For the text-containing cell, return its midpoint in (x, y) coordinate format. 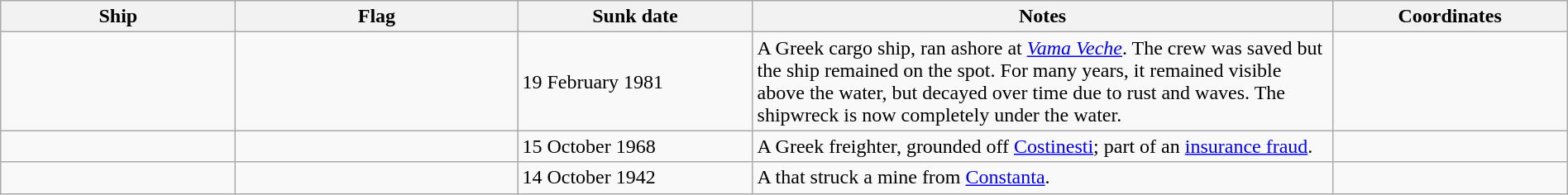
14 October 1942 (635, 178)
Ship (118, 17)
15 October 1968 (635, 146)
19 February 1981 (635, 81)
A that struck a mine from Constanta. (1042, 178)
Coordinates (1450, 17)
Flag (377, 17)
Notes (1042, 17)
A Greek freighter, grounded off Costinesti; part of an insurance fraud. (1042, 146)
Sunk date (635, 17)
